Detect which cell encompasses the target text, then output its [x, y] center coordinate. 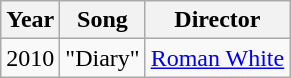
Song [102, 20]
Roman White [218, 58]
Year [30, 20]
"Diary" [102, 58]
2010 [30, 58]
Director [218, 20]
